Search for the cell housing the specified text and yield its [X, Y] center coordinate. 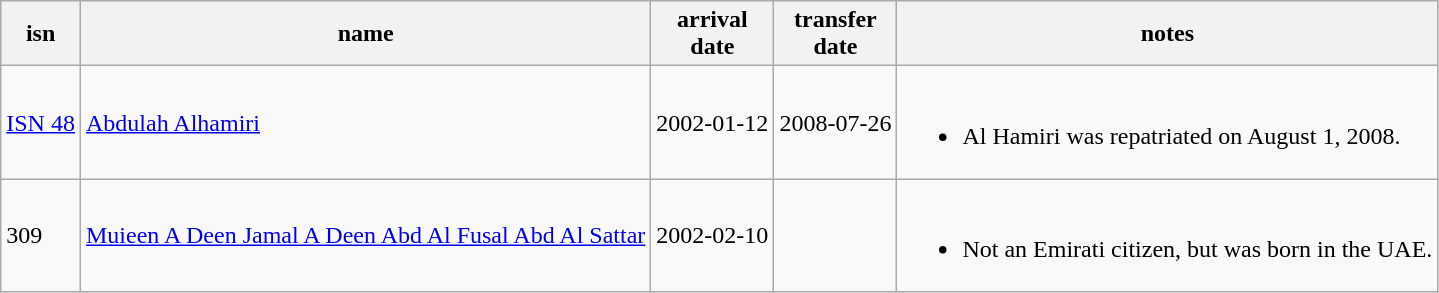
ISN 48 [41, 122]
Abdulah Alhamiri [365, 122]
transferdate [836, 34]
2008-07-26 [836, 122]
notes [1168, 34]
Muieen A Deen Jamal A Deen Abd Al Fusal Abd Al Sattar [365, 236]
Not an Emirati citizen, but was born in the UAE. [1168, 236]
2002-02-10 [712, 236]
309 [41, 236]
isn [41, 34]
arrivaldate [712, 34]
name [365, 34]
Al Hamiri was repatriated on August 1, 2008. [1168, 122]
2002-01-12 [712, 122]
